Identify which cell holds the provided text, then report its (X, Y) central coordinate. 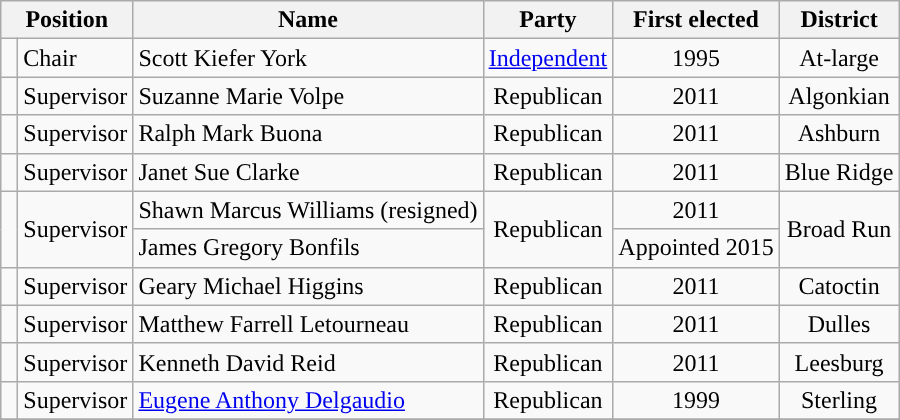
Chair (76, 58)
At-large (839, 58)
Broad Run (839, 229)
District (839, 20)
Independent (548, 58)
Blue Ridge (839, 172)
Ralph Mark Buona (308, 134)
Ashburn (839, 134)
Name (308, 20)
James Gregory Bonfils (308, 248)
Geary Michael Higgins (308, 286)
Algonkian (839, 96)
Appointed 2015 (696, 248)
Catoctin (839, 286)
First elected (696, 20)
Kenneth David Reid (308, 362)
Shawn Marcus Williams (resigned) (308, 210)
Leesburg (839, 362)
Dulles (839, 324)
Position (67, 20)
Suzanne Marie Volpe (308, 96)
Scott Kiefer York (308, 58)
Eugene Anthony Delgaudio (308, 400)
Janet Sue Clarke (308, 172)
Sterling (839, 400)
1995 (696, 58)
Party (548, 20)
Matthew Farrell Letourneau (308, 324)
1999 (696, 400)
